From the cell containing the given text, extract its center point as (X, Y) coordinate. 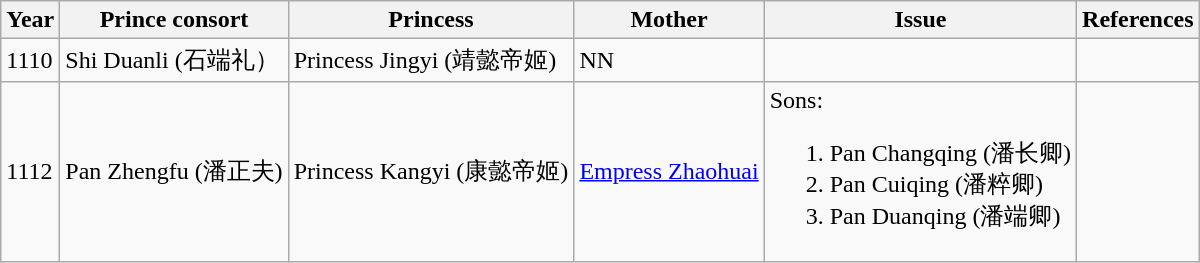
1112 (30, 172)
NN (669, 60)
References (1138, 20)
Pan Zhengfu (潘正夫) (174, 172)
Shi Duanli (石端礼） (174, 60)
Princess Kangyi (康懿帝姬) (431, 172)
Mother (669, 20)
Year (30, 20)
Princess (431, 20)
Princess Jingyi (靖懿帝姬) (431, 60)
Prince consort (174, 20)
1110 (30, 60)
Empress Zhaohuai (669, 172)
Issue (920, 20)
Sons:Pan Changqing (潘长卿)Pan Cuiqing (潘粹卿)Pan Duanqing (潘端卿) (920, 172)
